Determine the [x, y] coordinate at the center of the cell enclosing the given text.  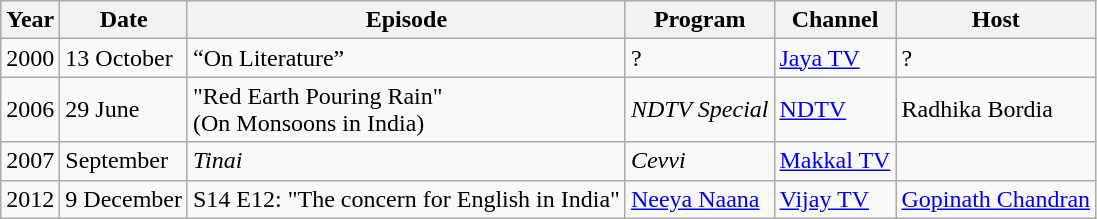
Radhika Bordia [996, 110]
NDTV [835, 110]
Vijay TV [835, 199]
September [124, 161]
Makkal TV [835, 161]
Neeya Naana [700, 199]
29 June [124, 110]
Program [700, 20]
"Red Earth Pouring Rain" (On Monsoons in India) [406, 110]
Episode [406, 20]
Year [30, 20]
Date [124, 20]
Host [996, 20]
2006 [30, 110]
“On Literature” [406, 58]
9 December [124, 199]
S14 E12: "The concern for English in India" [406, 199]
Cevvi [700, 161]
Channel [835, 20]
NDTV Special [700, 110]
Tinai [406, 161]
Jaya TV [835, 58]
Gopinath Chandran [996, 199]
2000 [30, 58]
13 October [124, 58]
2012 [30, 199]
2007 [30, 161]
